From the cell containing the given text, extract its center point as [X, Y] coordinate. 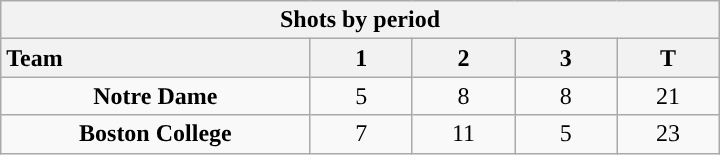
21 [668, 96]
T [668, 58]
23 [668, 134]
11 [463, 134]
3 [566, 58]
Shots by period [360, 20]
1 [361, 58]
Notre Dame [156, 96]
Boston College [156, 134]
Team [156, 58]
2 [463, 58]
7 [361, 134]
